Detect which cell encompasses the target text, then output its (x, y) center coordinate. 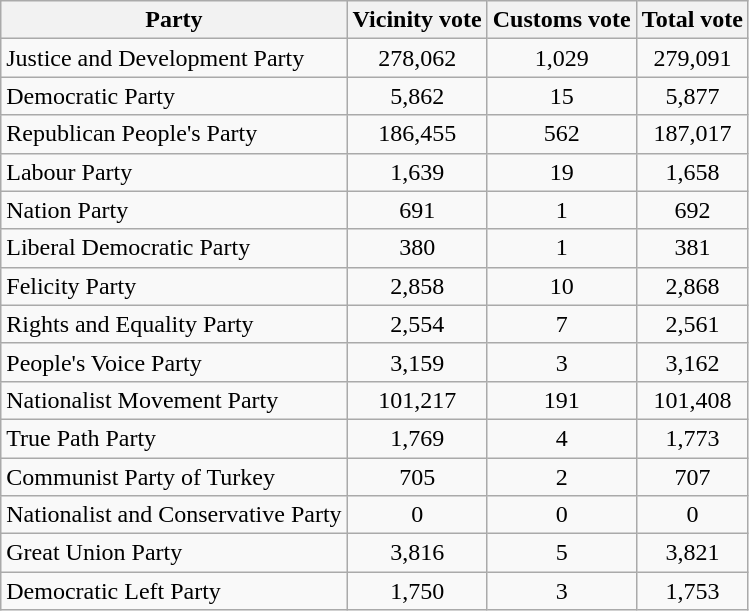
3,162 (692, 362)
Nationalist and Conservative Party (174, 515)
Vicinity vote (417, 20)
19 (562, 172)
1,639 (417, 172)
186,455 (417, 134)
101,408 (692, 400)
2 (562, 477)
2,554 (417, 324)
278,062 (417, 58)
279,091 (692, 58)
381 (692, 248)
692 (692, 210)
Justice and Development Party (174, 58)
Total vote (692, 20)
Felicity Party (174, 286)
5 (562, 553)
101,217 (417, 400)
Nation Party (174, 210)
15 (562, 96)
Rights and Equality Party (174, 324)
Democratic Party (174, 96)
2,868 (692, 286)
1,029 (562, 58)
2,858 (417, 286)
691 (417, 210)
562 (562, 134)
707 (692, 477)
True Path Party (174, 438)
Democratic Left Party (174, 591)
5,862 (417, 96)
Labour Party (174, 172)
Liberal Democratic Party (174, 248)
5,877 (692, 96)
191 (562, 400)
Party (174, 20)
187,017 (692, 134)
Customs vote (562, 20)
705 (417, 477)
2,561 (692, 324)
7 (562, 324)
Communist Party of Turkey (174, 477)
1,750 (417, 591)
1,658 (692, 172)
3,821 (692, 553)
1,773 (692, 438)
Nationalist Movement Party (174, 400)
3,159 (417, 362)
Great Union Party (174, 553)
4 (562, 438)
380 (417, 248)
Republican People's Party (174, 134)
10 (562, 286)
1,769 (417, 438)
1,753 (692, 591)
3,816 (417, 553)
People's Voice Party (174, 362)
